Detect which cell encompasses the target text, then output its (x, y) center coordinate. 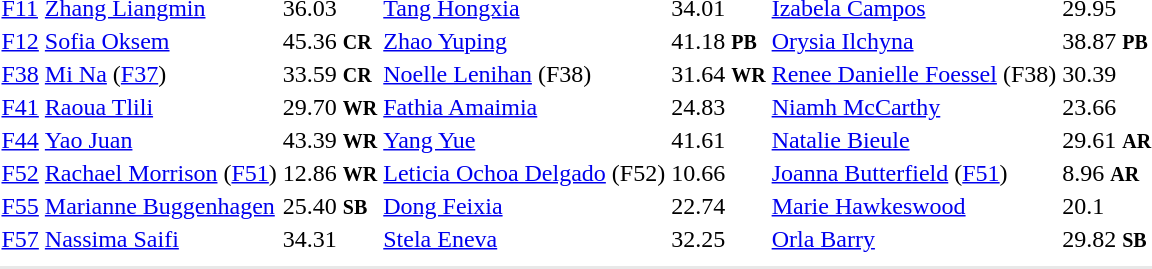
F41 (20, 107)
Leticia Ochoa Delgado (F52) (524, 173)
Mi Na (F37) (160, 74)
24.83 (718, 107)
Marie Hawkeswood (914, 206)
Niamh McCarthy (914, 107)
31.64 WR (718, 74)
41.18 PB (718, 41)
43.39 WR (330, 140)
Raoua Tlili (160, 107)
12.86 WR (330, 173)
45.36 CR (330, 41)
Nassima Saifi (160, 239)
Orysia Ilchyna (914, 41)
29.70 WR (330, 107)
Zhao Yuping (524, 41)
Yang Yue (524, 140)
10.66 (718, 173)
Orla Barry (914, 239)
Natalie Bieule (914, 140)
Noelle Lenihan (F38) (524, 74)
F38 (20, 74)
F12 (20, 41)
25.40 SB (330, 206)
F57 (20, 239)
22.74 (718, 206)
F55 (20, 206)
Rachael Morrison (F51) (160, 173)
41.61 (718, 140)
Stela Eneva (524, 239)
F44 (20, 140)
Joanna Butterfield (F51) (914, 173)
32.25 (718, 239)
Renee Danielle Foessel (F38) (914, 74)
33.59 CR (330, 74)
Sofia Oksem (160, 41)
Marianne Buggenhagen (160, 206)
F52 (20, 173)
Fathia Amaimia (524, 107)
Dong Feixia (524, 206)
Yao Juan (160, 140)
34.31 (330, 239)
